Find where the given text appears and provide that cell's center as [x, y] coordinate. 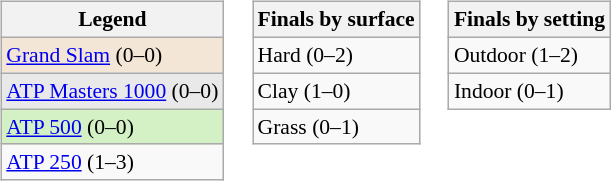
Grand Slam (0–0) [112, 55]
Finals by surface [336, 20]
Outdoor (1–2) [530, 55]
ATP 250 (1–3) [112, 162]
Grass (0–1) [336, 127]
Finals by setting [530, 20]
Hard (0–2) [336, 55]
Legend [112, 20]
ATP 500 (0–0) [112, 127]
Clay (1–0) [336, 91]
Indoor (0–1) [530, 91]
ATP Masters 1000 (0–0) [112, 91]
